From the cell containing the given text, extract its center point as [x, y] coordinate. 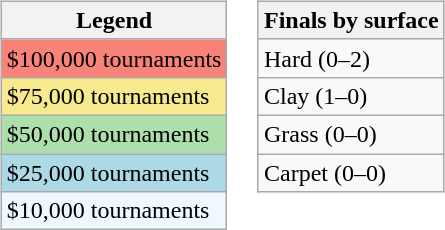
Legend [114, 20]
$100,000 tournaments [114, 58]
Carpet (0–0) [351, 173]
$75,000 tournaments [114, 96]
Grass (0–0) [351, 134]
Finals by surface [351, 20]
$10,000 tournaments [114, 211]
$25,000 tournaments [114, 173]
Hard (0–2) [351, 58]
Clay (1–0) [351, 96]
$50,000 tournaments [114, 134]
